Extract the (X, Y) coordinate from the center of the cell holding the provided text.  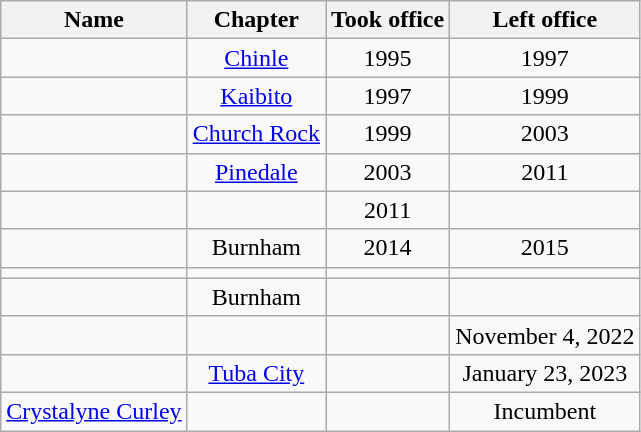
Crystalyne Curley (94, 411)
Pinedale (256, 172)
Incumbent (545, 411)
2015 (545, 248)
Kaibito (256, 96)
Chinle (256, 58)
January 23, 2023 (545, 373)
Chapter (256, 20)
2014 (388, 248)
Took office (388, 20)
Church Rock (256, 134)
Tuba City (256, 373)
November 4, 2022 (545, 335)
Name (94, 20)
1995 (388, 58)
Left office (545, 20)
